Capture the cell that displays the provided text and extract its [x, y] central coordinate. 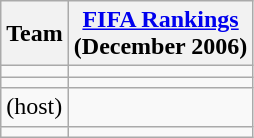
(host) [35, 107]
Team [35, 34]
FIFA Rankings(December 2006) [160, 34]
